Search for the cell housing the specified text and yield its (X, Y) center coordinate. 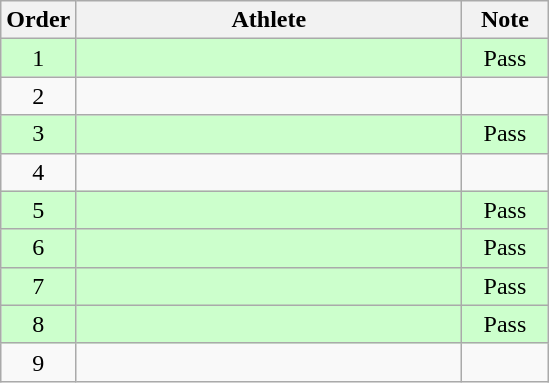
2 (38, 96)
Note (505, 20)
4 (38, 172)
9 (38, 362)
1 (38, 58)
3 (38, 134)
5 (38, 210)
Athlete (269, 20)
Order (38, 20)
7 (38, 286)
6 (38, 248)
8 (38, 324)
